Find where the given text appears and provide that cell's center as [X, Y] coordinate. 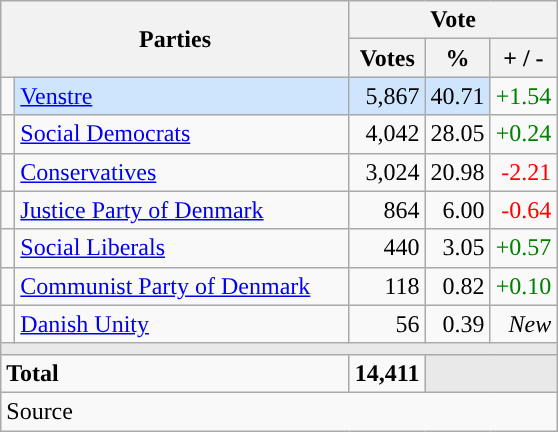
28.05 [458, 134]
% [458, 58]
+0.10 [524, 286]
+ / - [524, 58]
Social Liberals [182, 248]
4,042 [387, 134]
Social Democrats [182, 134]
40.71 [458, 96]
+1.54 [524, 96]
0.39 [458, 324]
864 [387, 210]
6.00 [458, 210]
3.05 [458, 248]
Source [279, 411]
440 [387, 248]
Total [176, 373]
118 [387, 286]
0.82 [458, 286]
Votes [387, 58]
-0.64 [524, 210]
5,867 [387, 96]
Danish Unity [182, 324]
Venstre [182, 96]
New [524, 324]
Parties [176, 39]
56 [387, 324]
Vote [452, 20]
20.98 [458, 172]
3,024 [387, 172]
-2.21 [524, 172]
+0.57 [524, 248]
14,411 [387, 373]
+0.24 [524, 134]
Justice Party of Denmark [182, 210]
Conservatives [182, 172]
Communist Party of Denmark [182, 286]
